Return the [x, y] coordinate for the center point of the cell that contains the specified text.  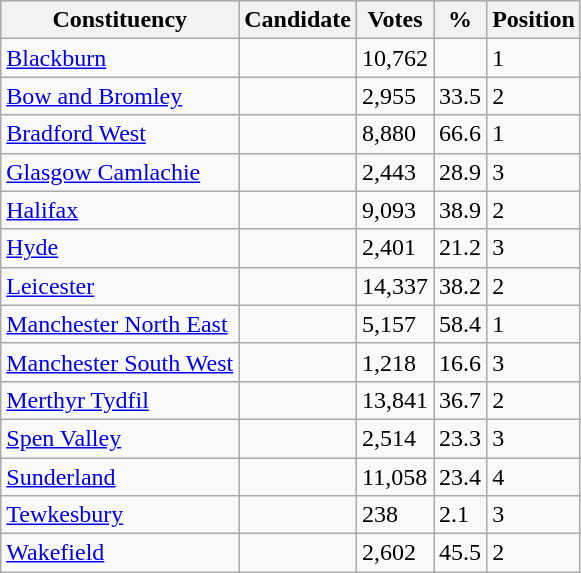
14,337 [394, 286]
Tewkesbury [120, 515]
% [460, 20]
Constituency [120, 20]
9,093 [394, 210]
2,602 [394, 553]
2,955 [394, 96]
28.9 [460, 172]
Manchester North East [120, 324]
45.5 [460, 553]
13,841 [394, 400]
4 [534, 477]
Blackburn [120, 58]
Merthyr Tydfil [120, 400]
23.4 [460, 477]
23.3 [460, 438]
2.1 [460, 515]
238 [394, 515]
2,443 [394, 172]
Bradford West [120, 134]
Votes [394, 20]
38.2 [460, 286]
Halifax [120, 210]
Position [534, 20]
16.6 [460, 362]
Hyde [120, 248]
5,157 [394, 324]
8,880 [394, 134]
33.5 [460, 96]
Glasgow Camlachie [120, 172]
Wakefield [120, 553]
36.7 [460, 400]
Candidate [298, 20]
66.6 [460, 134]
2,401 [394, 248]
10,762 [394, 58]
Manchester South West [120, 362]
Bow and Bromley [120, 96]
38.9 [460, 210]
Leicester [120, 286]
58.4 [460, 324]
21.2 [460, 248]
1,218 [394, 362]
Spen Valley [120, 438]
11,058 [394, 477]
2,514 [394, 438]
Sunderland [120, 477]
